Pinpoint the cell where the given text exists, returning its [x, y] midpoint coordinate. 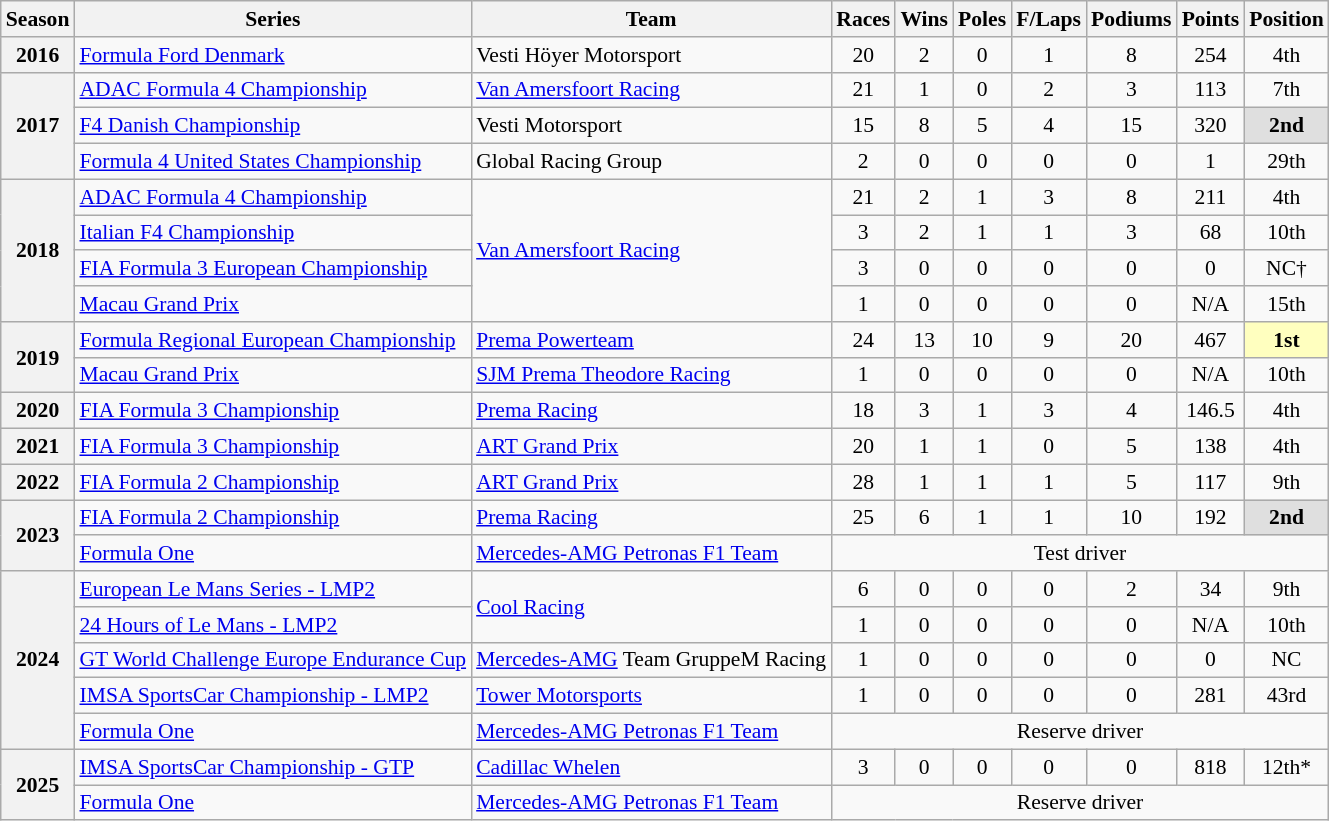
2024 [38, 660]
Season [38, 19]
Global Racing Group [651, 162]
SJM Prema Theodore Racing [651, 375]
IMSA SportsCar Championship - LMP2 [272, 696]
34 [1211, 589]
Formula 4 United States Championship [272, 162]
Cadillac Whelen [651, 767]
138 [1211, 447]
Test driver [1080, 554]
Prema Powerteam [651, 340]
2017 [38, 126]
2016 [38, 55]
Mercedes-AMG Team GruppeM Racing [651, 660]
24 [863, 340]
2018 [38, 250]
Team [651, 19]
Tower Motorsports [651, 696]
Vesti Motorsport [651, 126]
13 [924, 340]
25 [863, 518]
1st [1286, 340]
7th [1286, 90]
146.5 [1211, 411]
F/Laps [1048, 19]
18 [863, 411]
467 [1211, 340]
Formula Ford Denmark [272, 55]
Cool Racing [651, 606]
IMSA SportsCar Championship - GTP [272, 767]
320 [1211, 126]
2023 [38, 536]
254 [1211, 55]
Position [1286, 19]
2019 [38, 358]
24 Hours of Le Mans - LMP2 [272, 625]
NC† [1286, 269]
F4 Danish Championship [272, 126]
Series [272, 19]
12th* [1286, 767]
281 [1211, 696]
2021 [38, 447]
68 [1211, 233]
15th [1286, 304]
43rd [1286, 696]
29th [1286, 162]
Races [863, 19]
NC [1286, 660]
GT World Challenge Europe Endurance Cup [272, 660]
113 [1211, 90]
European Le Mans Series - LMP2 [272, 589]
Points [1211, 19]
Italian F4 Championship [272, 233]
2020 [38, 411]
2022 [38, 482]
Formula Regional European Championship [272, 340]
192 [1211, 518]
2025 [38, 784]
28 [863, 482]
117 [1211, 482]
FIA Formula 3 European Championship [272, 269]
Wins [924, 19]
211 [1211, 197]
9 [1048, 340]
Vesti Höyer Motorsport [651, 55]
Poles [982, 19]
818 [1211, 767]
Podiums [1132, 19]
